Provide the [X, Y] coordinate of the cell's center where the given text is located.  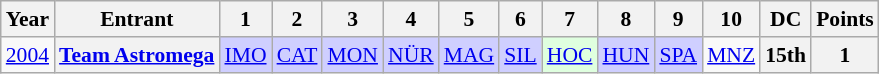
MNZ [731, 55]
Entrant [136, 19]
15th [786, 55]
5 [470, 19]
SIL [520, 55]
SPA [678, 55]
DC [786, 19]
CAT [298, 55]
10 [731, 19]
2004 [28, 55]
MAG [470, 55]
HUN [626, 55]
8 [626, 19]
Team Astromega [136, 55]
7 [570, 19]
3 [352, 19]
IMO [245, 55]
MON [352, 55]
9 [678, 19]
6 [520, 19]
HOC [570, 55]
4 [411, 19]
Points [845, 19]
Year [28, 19]
NÜR [411, 55]
2 [298, 19]
